Detect which cell encompasses the target text, then output its [X, Y] center coordinate. 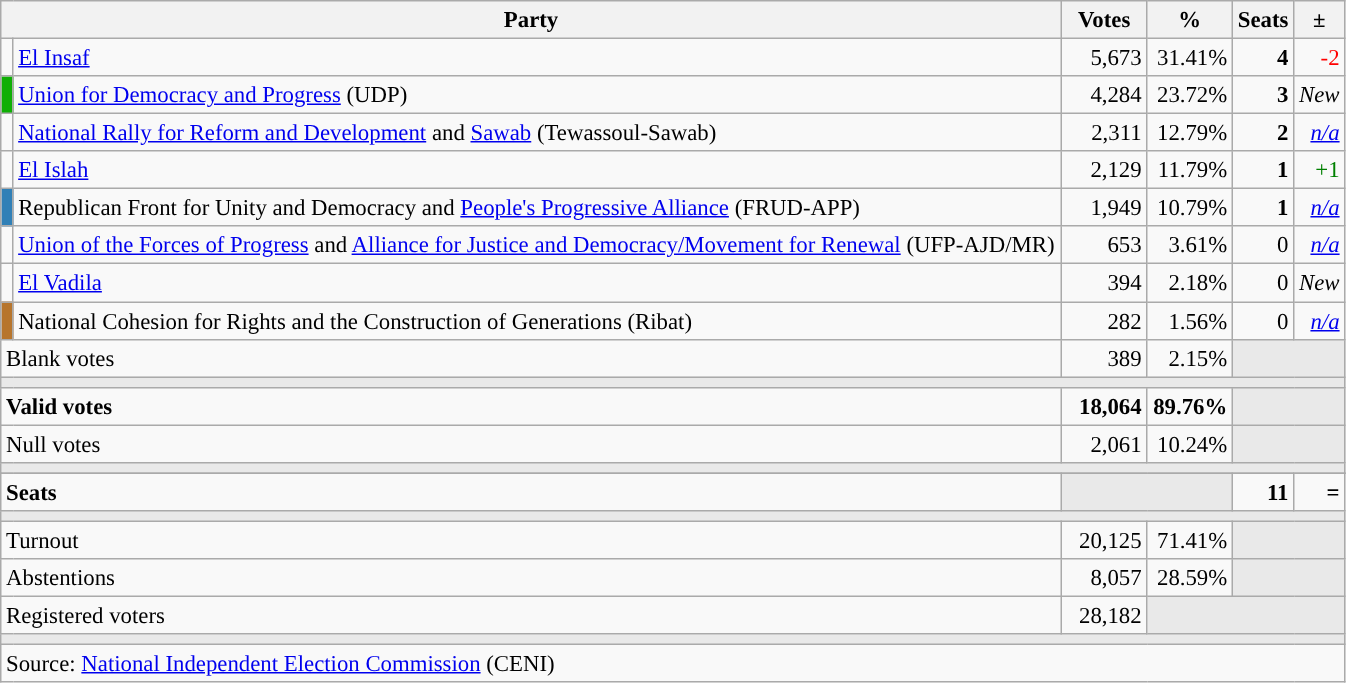
Union for Democracy and Progress (UDP) [537, 95]
394 [1104, 283]
71.41% [1190, 540]
Source: National Independent Election Commission (CENI) [673, 664]
4,284 [1104, 95]
5,673 [1104, 58]
28.59% [1190, 578]
= [1320, 492]
4 [1264, 58]
2,311 [1104, 133]
11.79% [1190, 170]
282 [1104, 321]
653 [1104, 245]
23.72% [1190, 95]
El Insaf [537, 58]
El Vadila [537, 283]
20,125 [1104, 540]
Abstentions [532, 578]
28,182 [1104, 616]
Turnout [532, 540]
31.41% [1190, 58]
11 [1264, 492]
Registered voters [532, 616]
2.18% [1190, 283]
Valid votes [532, 406]
Party [532, 20]
% [1190, 20]
Null votes [532, 444]
El Islah [537, 170]
1.56% [1190, 321]
10.24% [1190, 444]
3 [1264, 95]
2,061 [1104, 444]
± [1320, 20]
8,057 [1104, 578]
2,129 [1104, 170]
1,949 [1104, 208]
National Cohesion for Rights and the Construction of Generations (Ribat) [537, 321]
Blank votes [532, 358]
Union of the Forces of Progress and Alliance for Justice and Democracy/Movement for Renewal (UFP-AJD/MR) [537, 245]
+1 [1320, 170]
Votes [1104, 20]
Republican Front for Unity and Democracy and People's Progressive Alliance (FRUD-APP) [537, 208]
12.79% [1190, 133]
3.61% [1190, 245]
2.15% [1190, 358]
18,064 [1104, 406]
-2 [1320, 58]
National Rally for Reform and Development and Sawab (Tewassoul-Sawab) [537, 133]
89.76% [1190, 406]
389 [1104, 358]
10.79% [1190, 208]
2 [1264, 133]
